For the text-containing cell, return its midpoint in (X, Y) coordinate format. 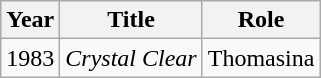
Year (30, 20)
Title (131, 20)
1983 (30, 58)
Crystal Clear (131, 58)
Thomasina (261, 58)
Role (261, 20)
